From the cell containing the given text, extract its center point as (X, Y) coordinate. 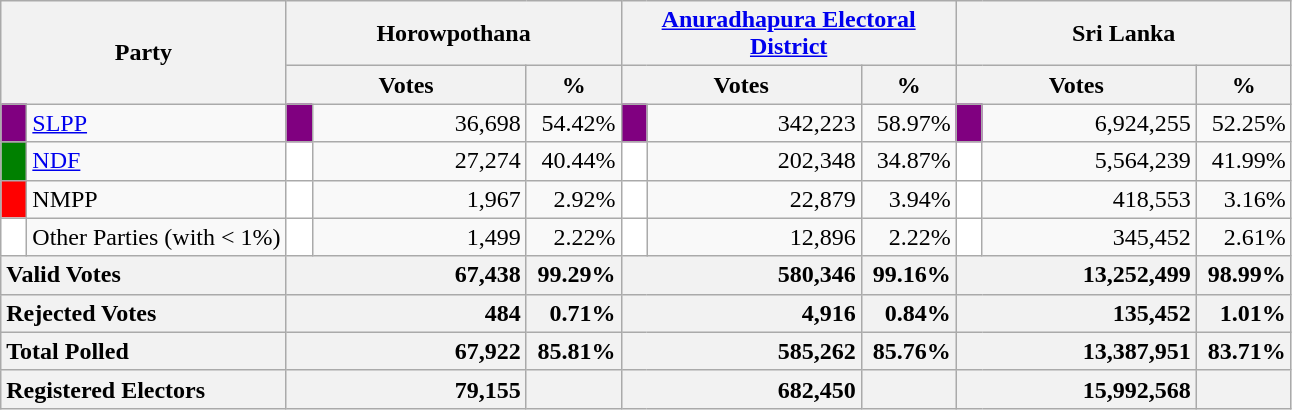
5,564,239 (1089, 161)
3.94% (908, 199)
99.29% (574, 275)
585,262 (741, 351)
0.84% (908, 313)
36,698 (419, 123)
67,438 (406, 275)
Registered Electors (144, 389)
Party (144, 52)
85.76% (908, 351)
0.71% (574, 313)
40.44% (574, 161)
54.42% (574, 123)
202,348 (754, 161)
2.61% (1244, 237)
135,452 (1076, 313)
SLPP (156, 123)
2.92% (574, 199)
83.71% (1244, 351)
12,896 (754, 237)
418,553 (1089, 199)
52.25% (1244, 123)
Horowpothana (454, 34)
98.99% (1244, 275)
Rejected Votes (144, 313)
342,223 (754, 123)
79,155 (406, 389)
Sri Lanka (1124, 34)
85.81% (574, 351)
Anuradhapura Electoral District (788, 34)
1.01% (1244, 313)
NMPP (156, 199)
1,499 (419, 237)
41.99% (1244, 161)
58.97% (908, 123)
4,916 (741, 313)
682,450 (741, 389)
99.16% (908, 275)
Valid Votes (144, 275)
15,992,568 (1076, 389)
1,967 (419, 199)
22,879 (754, 199)
13,387,951 (1076, 351)
345,452 (1089, 237)
27,274 (419, 161)
3.16% (1244, 199)
484 (406, 313)
34.87% (908, 161)
6,924,255 (1089, 123)
Other Parties (with < 1%) (156, 237)
13,252,499 (1076, 275)
580,346 (741, 275)
67,922 (406, 351)
NDF (156, 161)
Total Polled (144, 351)
